Extract the [x, y] coordinate from the center of the cell holding the provided text.  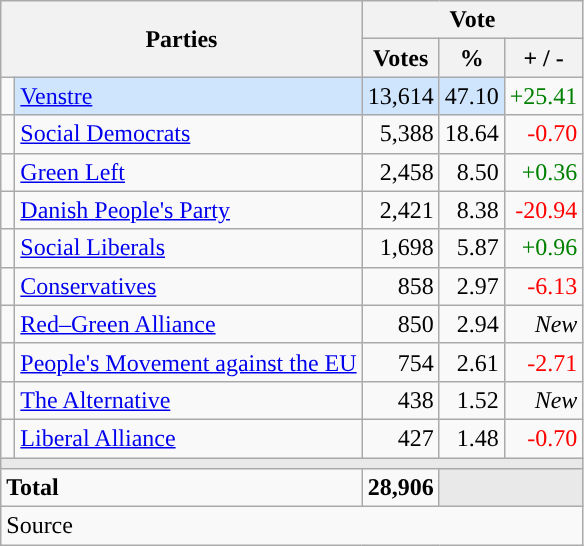
13,614 [400, 96]
Votes [400, 58]
858 [400, 286]
8.38 [472, 210]
The Alternative [188, 400]
2.97 [472, 286]
18.64 [472, 134]
Liberal Alliance [188, 438]
Vote [472, 20]
Red–Green Alliance [188, 324]
Venstre [188, 96]
Source [292, 526]
1,698 [400, 248]
+ / - [544, 58]
People's Movement against the EU [188, 362]
Danish People's Party [188, 210]
2,458 [400, 172]
-2.71 [544, 362]
1.48 [472, 438]
+25.41 [544, 96]
8.50 [472, 172]
Social Liberals [188, 248]
Parties [182, 39]
Social Democrats [188, 134]
+0.36 [544, 172]
47.10 [472, 96]
850 [400, 324]
Conservatives [188, 286]
1.52 [472, 400]
2.61 [472, 362]
5.87 [472, 248]
% [472, 58]
2,421 [400, 210]
754 [400, 362]
Total [182, 488]
+0.96 [544, 248]
-20.94 [544, 210]
-6.13 [544, 286]
2.94 [472, 324]
438 [400, 400]
427 [400, 438]
5,388 [400, 134]
28,906 [400, 488]
Green Left [188, 172]
